Capture the cell that displays the provided text and extract its (X, Y) central coordinate. 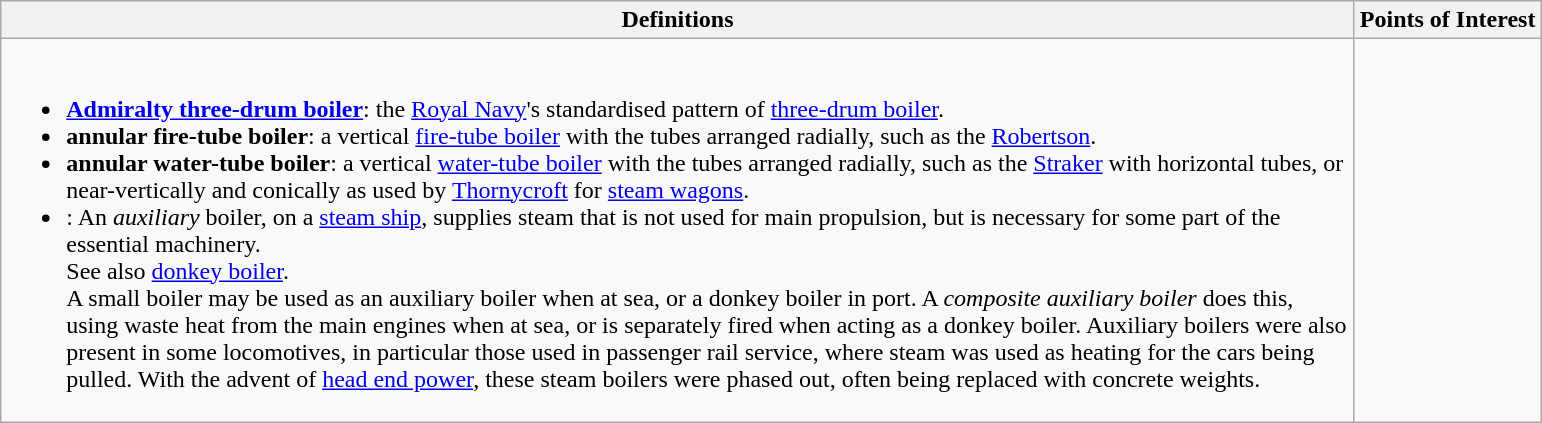
Definitions (678, 20)
Points of Interest (1448, 20)
